Capture the cell that displays the provided text and extract its [X, Y] central coordinate. 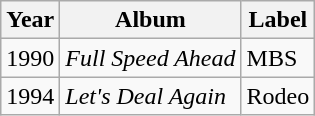
Album [150, 20]
Year [30, 20]
MBS [278, 58]
Full Speed Ahead [150, 58]
Rodeo [278, 96]
1994 [30, 96]
Label [278, 20]
Let's Deal Again [150, 96]
1990 [30, 58]
